From the cell containing the given text, extract its center point as (x, y) coordinate. 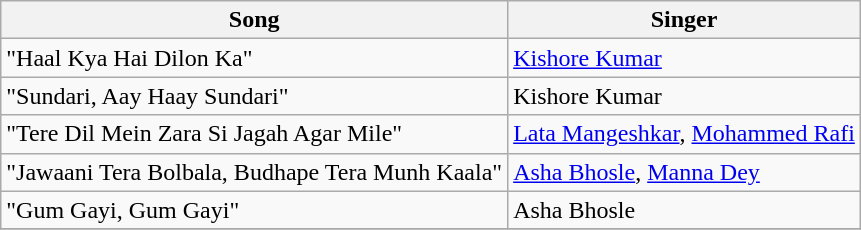
"Jawaani Tera Bolbala, Budhape Tera Munh Kaala" (254, 172)
"Sundari, Aay Haay Sundari" (254, 96)
Lata Mangeshkar, Mohammed Rafi (684, 134)
Asha Bhosle (684, 210)
"Haal Kya Hai Dilon Ka" (254, 58)
Song (254, 20)
Singer (684, 20)
Asha Bhosle, Manna Dey (684, 172)
"Gum Gayi, Gum Gayi" (254, 210)
"Tere Dil Mein Zara Si Jagah Agar Mile" (254, 134)
